Find where the given text appears and provide that cell's center as [X, Y] coordinate. 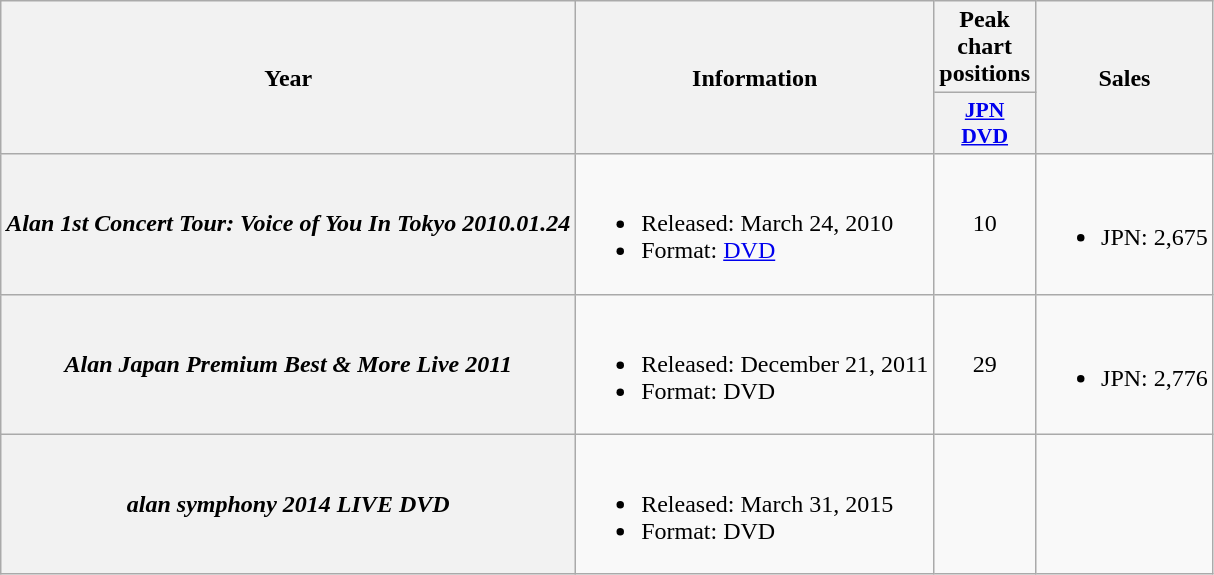
alan symphony 2014 LIVE DVD [288, 504]
10 [985, 224]
Year [288, 78]
Released: March 24, 2010Format: DVD [755, 224]
JPN DVD [985, 124]
29 [985, 364]
Peak chart positions [985, 47]
Alan Japan Premium Best & More Live 2011 [288, 364]
JPN: 2,675 [1125, 224]
Released: March 31, 2015Format: DVD [755, 504]
Sales [1125, 78]
Released: December 21, 2011Format: DVD [755, 364]
Information [755, 78]
JPN: 2,776 [1125, 364]
Alan 1st Concert Tour: Voice of You In Tokyo 2010.01.24 [288, 224]
